Return the [x, y] coordinate for the center point of the cell that contains the specified text.  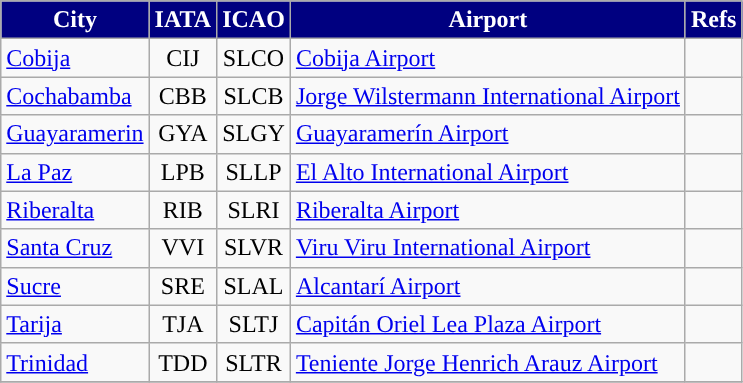
Capitán Oriel Lea Plaza Airport [488, 324]
Viru Viru International Airport [488, 248]
Guayaramerin [75, 134]
RIB [183, 210]
SLAL [254, 286]
Jorge Wilstermann International Airport [488, 96]
SLCO [254, 58]
El Alto International Airport [488, 172]
IATA [183, 20]
SLTJ [254, 324]
Airport [488, 20]
SLRI [254, 210]
TJA [183, 324]
CIJ [183, 58]
SLVR [254, 248]
TDD [183, 362]
City [75, 20]
SLTR [254, 362]
SLLP [254, 172]
La Paz [75, 172]
Riberalta Airport [488, 210]
VVI [183, 248]
SRE [183, 286]
Cochabamba [75, 96]
Sucre [75, 286]
Alcantarí Airport [488, 286]
SLGY [254, 134]
Cobija Airport [488, 58]
ICAO [254, 20]
GYA [183, 134]
SLCB [254, 96]
Tarija [75, 324]
CBB [183, 96]
Teniente Jorge Henrich Arauz Airport [488, 362]
Cobija [75, 58]
LPB [183, 172]
Santa Cruz [75, 248]
Refs [713, 20]
Riberalta [75, 210]
Trinidad [75, 362]
Guayaramerín Airport [488, 134]
